From the cell containing the given text, extract its center point as (x, y) coordinate. 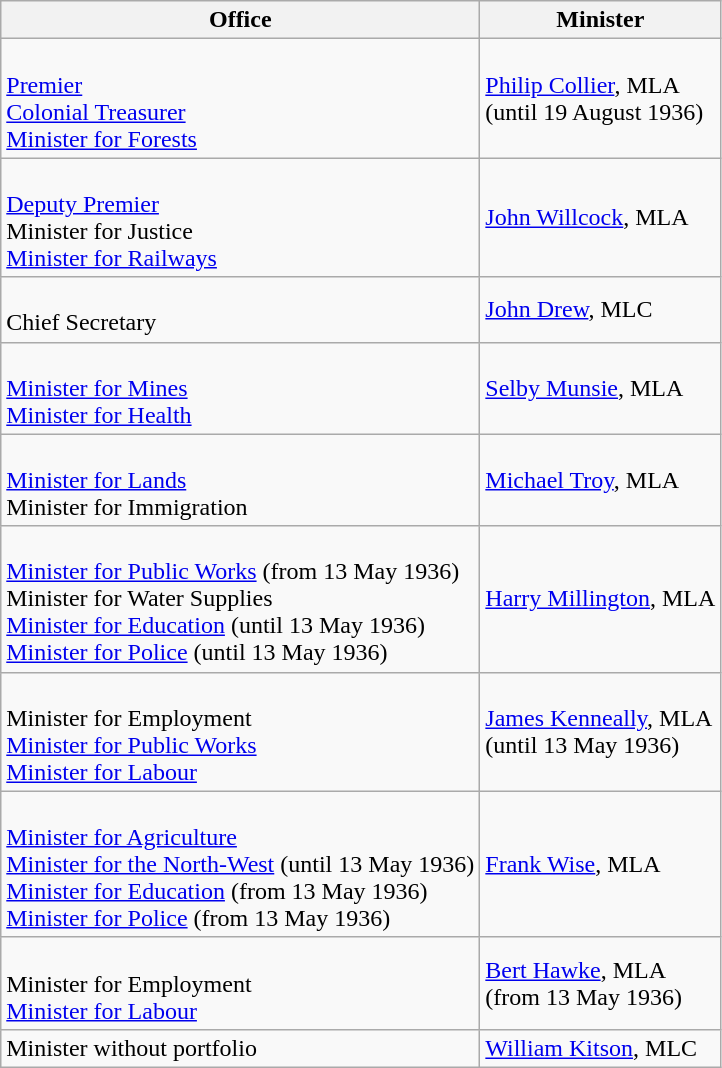
Frank Wise, MLA (600, 864)
Deputy Premier Minister for Justice Minister for Railways (240, 218)
Minister for Mines Minister for Health (240, 388)
Bert Hawke, MLA(from 13 May 1936) (600, 983)
Philip Collier, MLA(until 19 August 1936) (600, 98)
Michael Troy, MLA (600, 480)
Minister for Employment Minister for Labour (240, 983)
Office (240, 20)
John Willcock, MLA (600, 218)
Premier Colonial Treasurer Minister for Forests (240, 98)
Minister for Employment Minister for Public Works Minister for Labour (240, 732)
James Kenneally, MLA(until 13 May 1936) (600, 732)
Minister for Lands Minister for Immigration (240, 480)
John Drew, MLC (600, 310)
Harry Millington, MLA (600, 599)
Minister (600, 20)
William Kitson, MLC (600, 1048)
Chief Secretary (240, 310)
Minister without portfolio (240, 1048)
Selby Munsie, MLA (600, 388)
